Extract the (X, Y) coordinate from the center of the cell holding the provided text.  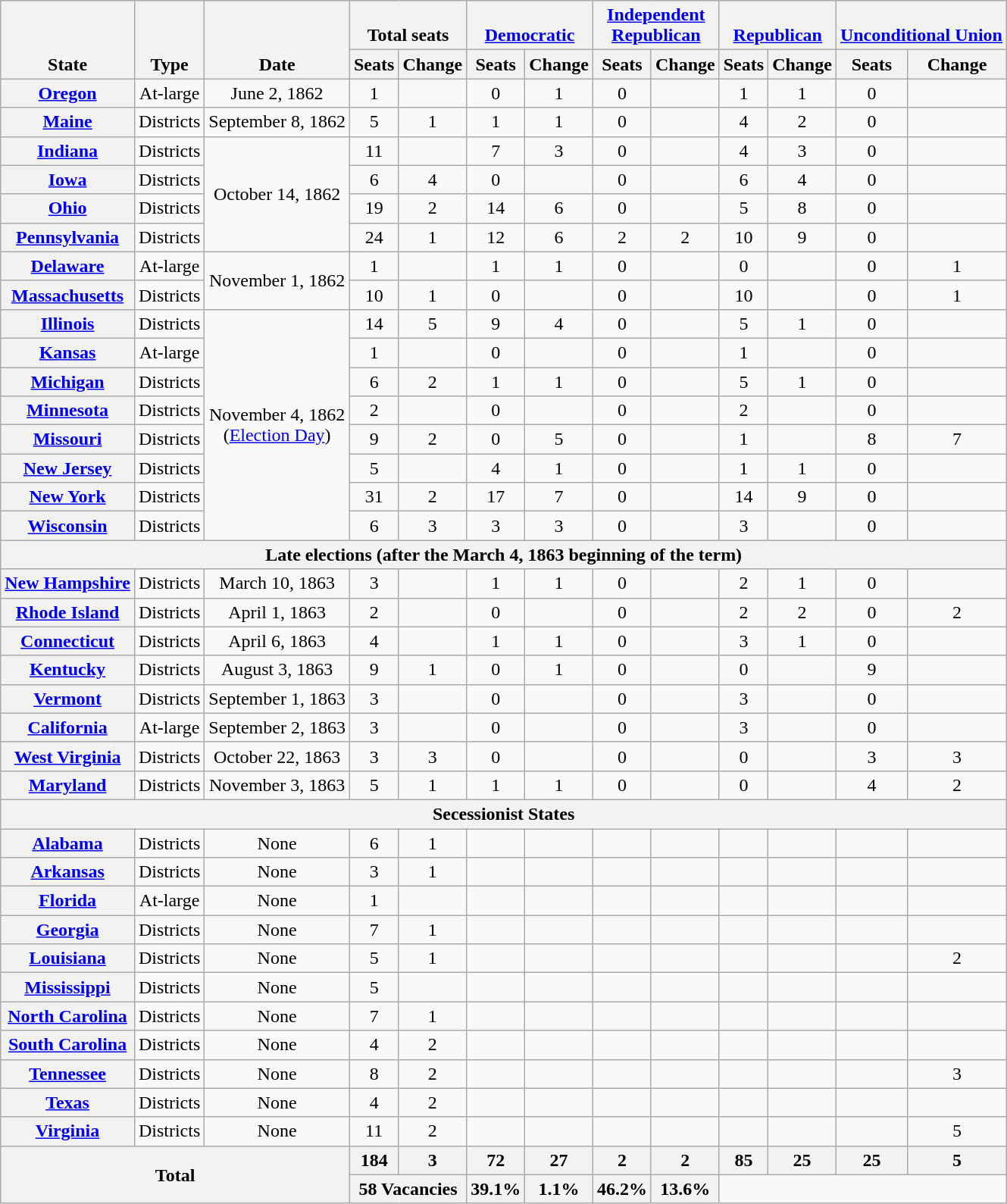
Maryland (68, 785)
Date (277, 39)
46.2% (621, 1189)
April 6, 1863 (277, 641)
31 (374, 497)
Ohio (68, 208)
Rhode Island (68, 612)
Type (169, 39)
24 (374, 237)
September 1, 1863 (277, 699)
Indiana (68, 151)
Democratic (530, 26)
March 10, 1863 (277, 583)
October 22, 1863 (277, 756)
California (68, 727)
72 (496, 1160)
New Hampshire (68, 583)
Missouri (68, 439)
Illinois (68, 324)
85 (743, 1160)
Secessionist States (504, 814)
Vermont (68, 699)
North Carolina (68, 1016)
Minnesota (68, 411)
Unconditional Union (921, 26)
17 (496, 497)
October 14, 1862 (277, 194)
Virginia (68, 1131)
Louisiana (68, 959)
Mississippi (68, 987)
June 2, 1862 (277, 93)
Texas (68, 1102)
Kansas (68, 352)
Iowa (68, 180)
New Jersey (68, 468)
September 8, 1862 (277, 122)
Republican (777, 26)
State (68, 39)
19 (374, 208)
Wisconsin (68, 526)
Georgia (68, 930)
Maine (68, 122)
West Virginia (68, 756)
Oregon (68, 93)
Kentucky (68, 670)
IndependentRepublican (656, 26)
1.1% (559, 1189)
Delaware (68, 266)
Tennessee (68, 1074)
Alabama (68, 843)
13.6% (685, 1189)
September 2, 1863 (277, 727)
58 Vacancies (408, 1189)
12 (496, 237)
November 3, 1863 (277, 785)
27 (559, 1160)
Michigan (68, 381)
August 3, 1863 (277, 670)
Pennsylvania (68, 237)
November 1, 1862 (277, 280)
New York (68, 497)
South Carolina (68, 1045)
Massachusetts (68, 295)
Florida (68, 901)
November 4, 1862(Election Day) (277, 424)
Total (176, 1174)
Arkansas (68, 872)
Total seats (408, 26)
Late elections (after the March 4, 1863 beginning of the term) (504, 555)
184 (374, 1160)
39.1% (496, 1189)
Connecticut (68, 641)
April 1, 1863 (277, 612)
